Return the (x, y) coordinate for the center point of the cell that contains the specified text.  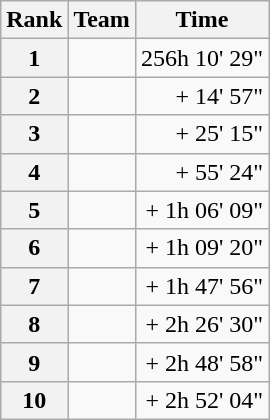
+ 2h 48' 58" (202, 362)
+ 1h 06' 09" (202, 210)
+ 2h 26' 30" (202, 324)
8 (34, 324)
9 (34, 362)
+ 1h 47' 56" (202, 286)
5 (34, 210)
+ 25' 15" (202, 134)
+ 1h 09' 20" (202, 248)
10 (34, 400)
7 (34, 286)
2 (34, 96)
Time (202, 20)
3 (34, 134)
+ 2h 52' 04" (202, 400)
256h 10' 29" (202, 58)
+ 55' 24" (202, 172)
Rank (34, 20)
Team (102, 20)
6 (34, 248)
4 (34, 172)
1 (34, 58)
+ 14' 57" (202, 96)
